Locate the cell with the specified text and output its [x, y] center coordinate. 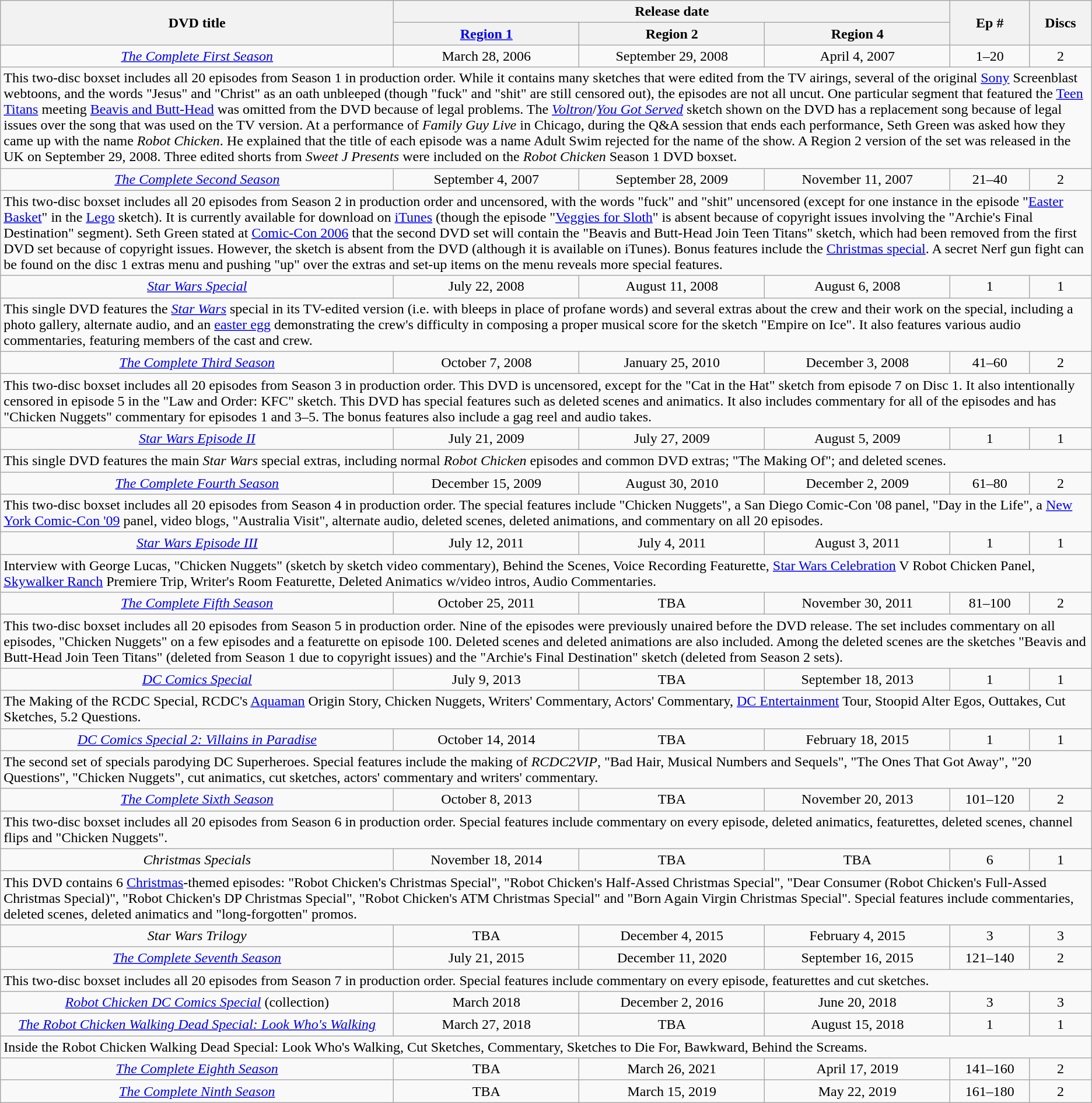
Ep # [990, 23]
The Complete Fifth Season [197, 603]
1–20 [990, 56]
The Complete Third Season [197, 362]
The Complete Second Season [197, 179]
41–60 [990, 362]
Star Wars Episode III [197, 543]
February 18, 2015 [857, 739]
Region 2 [672, 34]
November 30, 2011 [857, 603]
Release date [672, 12]
May 22, 2019 [857, 1091]
101–120 [990, 800]
October 8, 2013 [487, 800]
The Complete Sixth Season [197, 800]
The Robot Chicken Walking Dead Special: Look Who's Walking [197, 1025]
September 29, 2008 [672, 56]
March 28, 2006 [487, 56]
The Complete Ninth Season [197, 1091]
6 [990, 860]
August 15, 2018 [857, 1025]
The Complete Eighth Season [197, 1069]
March 15, 2019 [672, 1091]
September 16, 2015 [857, 958]
Discs [1060, 23]
81–100 [990, 603]
December 15, 2009 [487, 483]
Region 4 [857, 34]
December 4, 2015 [672, 936]
December 3, 2008 [857, 362]
The Complete Seventh Season [197, 958]
DC Comics Special [197, 679]
February 4, 2015 [857, 936]
March 27, 2018 [487, 1025]
January 25, 2010 [672, 362]
September 4, 2007 [487, 179]
April 4, 2007 [857, 56]
April 17, 2019 [857, 1069]
July 22, 2008 [487, 287]
October 14, 2014 [487, 739]
June 20, 2018 [857, 1003]
July 21, 2009 [487, 438]
November 11, 2007 [857, 179]
August 11, 2008 [672, 287]
DC Comics Special 2: Villains in Paradise [197, 739]
161–180 [990, 1091]
November 20, 2013 [857, 800]
The Complete Fourth Season [197, 483]
July 27, 2009 [672, 438]
121–140 [990, 958]
Region 1 [487, 34]
July 4, 2011 [672, 543]
August 5, 2009 [857, 438]
October 7, 2008 [487, 362]
August 6, 2008 [857, 287]
March 2018 [487, 1003]
December 11, 2020 [672, 958]
21–40 [990, 179]
September 28, 2009 [672, 179]
October 25, 2011 [487, 603]
December 2, 2016 [672, 1003]
September 18, 2013 [857, 679]
Star Wars Trilogy [197, 936]
November 18, 2014 [487, 860]
The Complete First Season [197, 56]
141–160 [990, 1069]
Star Wars Special [197, 287]
Star Wars Episode II [197, 438]
Inside the Robot Chicken Walking Dead Special: Look Who's Walking, Cut Sketches, Commentary, Sketches to Die For, Bawkward, Behind the Screams. [546, 1047]
DVD title [197, 23]
December 2, 2009 [857, 483]
July 21, 2015 [487, 958]
March 26, 2021 [672, 1069]
August 3, 2011 [857, 543]
August 30, 2010 [672, 483]
July 12, 2011 [487, 543]
July 9, 2013 [487, 679]
Robot Chicken DC Comics Special (collection) [197, 1003]
Christmas Specials [197, 860]
61–80 [990, 483]
